For the text-containing cell, return its midpoint in (X, Y) coordinate format. 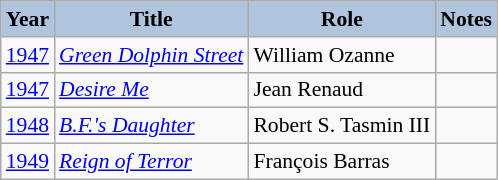
William Ozanne (342, 55)
Year (28, 19)
Notes (466, 19)
Reign of Terror (151, 162)
François Barras (342, 162)
Desire Me (151, 90)
Jean Renaud (342, 90)
1949 (28, 162)
Green Dolphin Street (151, 55)
Role (342, 19)
Robert S. Tasmin III (342, 126)
B.F.'s Daughter (151, 126)
Title (151, 19)
1948 (28, 126)
